From the cell containing the given text, extract its center point as [X, Y] coordinate. 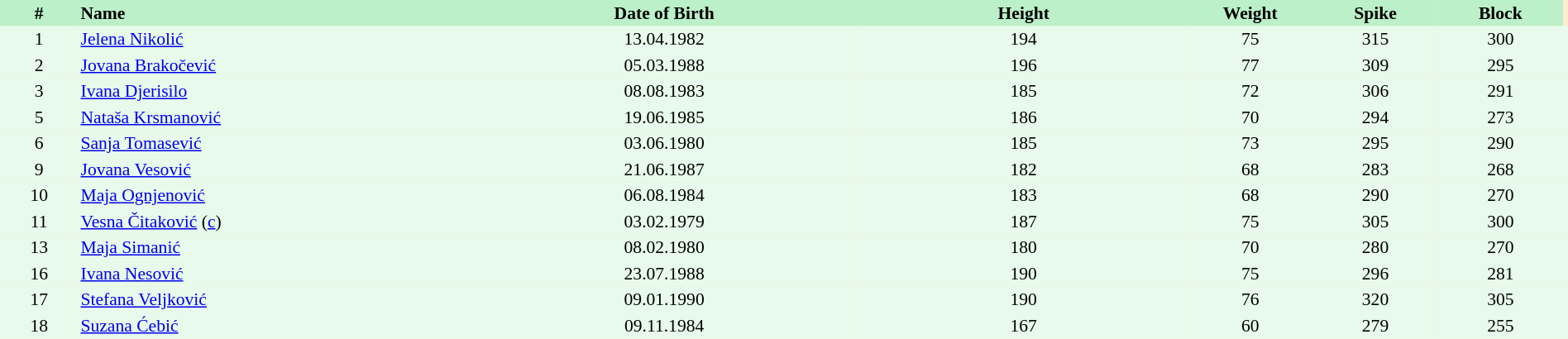
72 [1250, 91]
21.06.1987 [664, 169]
Jelena Nikolić [273, 40]
186 [1024, 117]
306 [1374, 91]
19.06.1985 [664, 117]
09.11.1984 [664, 326]
309 [1374, 65]
280 [1374, 248]
13.04.1982 [664, 40]
08.08.1983 [664, 91]
Jovana Vesović [273, 169]
187 [1024, 222]
76 [1250, 299]
Name [273, 13]
182 [1024, 169]
Suzana Ćebić [273, 326]
3 [39, 91]
2 [39, 65]
05.03.1988 [664, 65]
Height [1024, 13]
6 [39, 144]
Ivana Nesović [273, 274]
196 [1024, 65]
281 [1500, 274]
16 [39, 274]
273 [1500, 117]
17 [39, 299]
03.06.1980 [664, 144]
08.02.1980 [664, 248]
Maja Ognjenović [273, 195]
Ivana Djerisilo [273, 91]
194 [1024, 40]
09.01.1990 [664, 299]
Sanja Tomasević [273, 144]
23.07.1988 [664, 274]
# [39, 13]
03.02.1979 [664, 222]
5 [39, 117]
294 [1374, 117]
Spike [1374, 13]
Vesna Čitaković (c) [273, 222]
255 [1500, 326]
279 [1374, 326]
Nataša Krsmanović [273, 117]
268 [1500, 169]
315 [1374, 40]
Jovana Brakočević [273, 65]
183 [1024, 195]
10 [39, 195]
Date of Birth [664, 13]
180 [1024, 248]
11 [39, 222]
06.08.1984 [664, 195]
291 [1500, 91]
13 [39, 248]
18 [39, 326]
9 [39, 169]
77 [1250, 65]
60 [1250, 326]
320 [1374, 299]
Maja Simanić [273, 248]
Stefana Veljković [273, 299]
1 [39, 40]
296 [1374, 274]
167 [1024, 326]
73 [1250, 144]
283 [1374, 169]
Block [1500, 13]
Weight [1250, 13]
